Scan for the cell matching the given text and deliver its (x, y) coordinate at center. 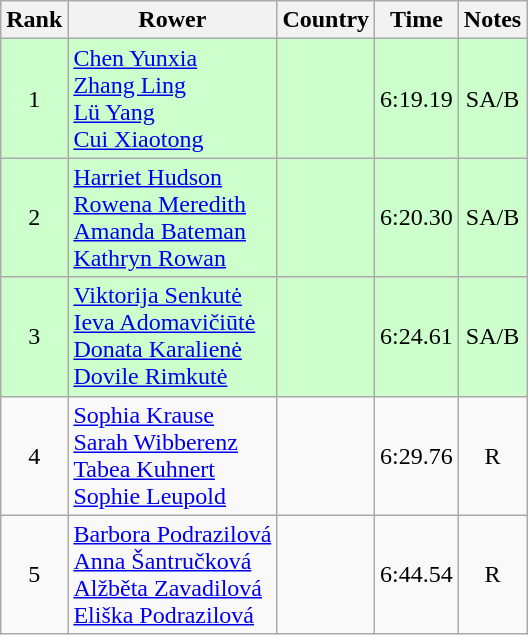
3 (34, 336)
1 (34, 98)
Rower (172, 20)
Sophia KrauseSarah WibberenzTabea KuhnertSophie Leupold (172, 456)
4 (34, 456)
Viktorija SenkutėIeva AdomavičiūtėDonata KaralienėDovile Rimkutė (172, 336)
Country (326, 20)
6:20.30 (417, 218)
6:44.54 (417, 574)
6:29.76 (417, 456)
Barbora PodrazilováAnna ŠantručkováAlžběta ZavadilováEliška Podrazilová (172, 574)
6:24.61 (417, 336)
2 (34, 218)
5 (34, 574)
Time (417, 20)
Rank (34, 20)
Harriet HudsonRowena MeredithAmanda BatemanKathryn Rowan (172, 218)
Chen YunxiaZhang LingLü YangCui Xiaotong (172, 98)
Notes (492, 20)
6:19.19 (417, 98)
